Output the [x, y] coordinate of the center of the cell containing the given text.  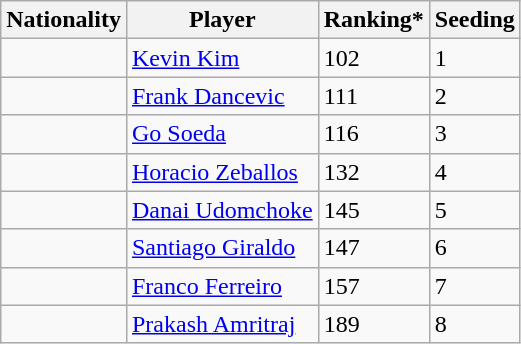
Go Soeda [222, 134]
Ranking* [374, 20]
Danai Udomchoke [222, 210]
Franco Ferreiro [222, 286]
Santiago Giraldo [222, 248]
5 [474, 210]
189 [374, 324]
1 [474, 58]
132 [374, 172]
Nationality [64, 20]
Kevin Kim [222, 58]
3 [474, 134]
147 [374, 248]
4 [474, 172]
102 [374, 58]
157 [374, 286]
Prakash Amritraj [222, 324]
Frank Dancevic [222, 96]
Seeding [474, 20]
145 [374, 210]
116 [374, 134]
Player [222, 20]
Horacio Zeballos [222, 172]
111 [374, 96]
8 [474, 324]
7 [474, 286]
2 [474, 96]
6 [474, 248]
